Capture the cell that displays the provided text and extract its [x, y] central coordinate. 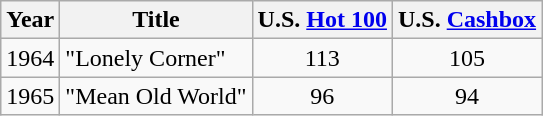
96 [322, 96]
Title [156, 20]
U.S. Hot 100 [322, 20]
"Lonely Corner" [156, 58]
"Mean Old World" [156, 96]
94 [466, 96]
Year [30, 20]
113 [322, 58]
1964 [30, 58]
1965 [30, 96]
105 [466, 58]
U.S. Cashbox [466, 20]
